Return (X, Y) of the center of cell containing provided text 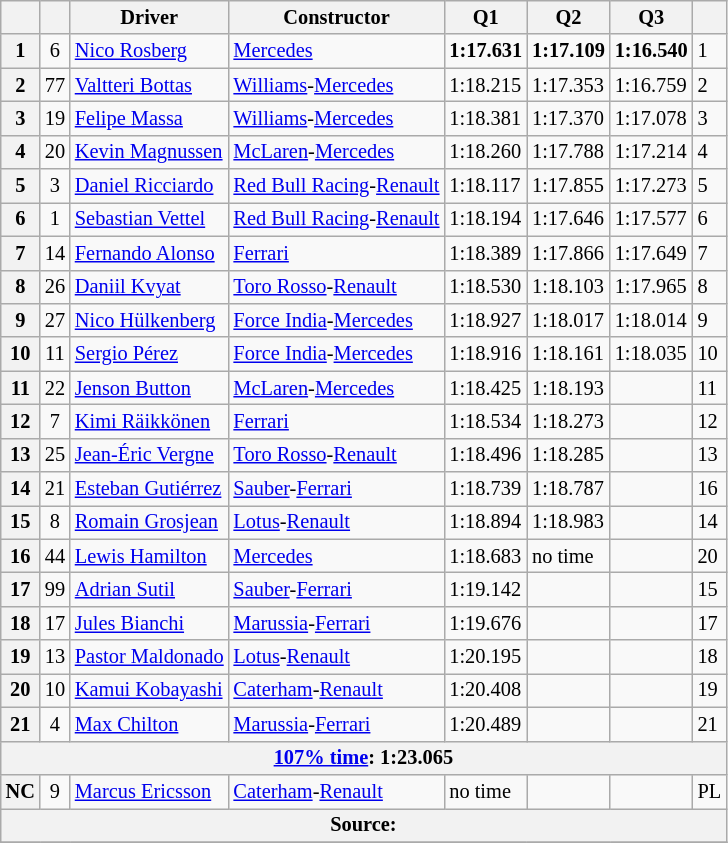
1:18.017 (568, 320)
1:17.577 (652, 219)
Jules Bianchi (150, 623)
Kamui Kobayashi (150, 690)
1:18.534 (486, 421)
1:16.540 (652, 51)
Driver (150, 17)
Daniel Ricciardo (150, 186)
1:17.788 (568, 152)
1:19.676 (486, 623)
1:18.496 (486, 455)
Daniil Kvyat (150, 287)
25 (55, 455)
Esteban Gutiérrez (150, 489)
1:17.353 (568, 85)
Fernando Alonso (150, 253)
1:17.109 (568, 51)
Sergio Pérez (150, 354)
1:17.631 (486, 51)
1:17.214 (652, 152)
Q1 (486, 17)
107% time: 1:23.065 (364, 758)
NC (20, 791)
Felipe Massa (150, 118)
1:18.035 (652, 354)
1:18.193 (568, 388)
Nico Hülkenberg (150, 320)
22 (55, 388)
Kimi Räikkönen (150, 421)
1:18.273 (568, 421)
Nico Rosberg (150, 51)
1:20.489 (486, 724)
77 (55, 85)
Lewis Hamilton (150, 556)
1:18.425 (486, 388)
1:18.161 (568, 354)
Q3 (652, 17)
Jean-Éric Vergne (150, 455)
1:18.389 (486, 253)
Marcus Ericsson (150, 791)
1:18.530 (486, 287)
1:20.195 (486, 657)
1:18.194 (486, 219)
Sebastian Vettel (150, 219)
1:18.103 (568, 287)
1:18.014 (652, 320)
Max Chilton (150, 724)
1:18.215 (486, 85)
1:18.260 (486, 152)
1:19.142 (486, 589)
Constructor (337, 17)
1:17.370 (568, 118)
1:18.117 (486, 186)
PL (710, 791)
1:17.646 (568, 219)
26 (55, 287)
Romain Grosjean (150, 522)
1:18.927 (486, 320)
1:17.866 (568, 253)
Adrian Sutil (150, 589)
Source: (364, 825)
1:18.983 (568, 522)
1:17.273 (652, 186)
Jenson Button (150, 388)
Valtteri Bottas (150, 85)
1:18.916 (486, 354)
1:17.078 (652, 118)
1:20.408 (486, 690)
1:17.965 (652, 287)
Pastor Maldonado (150, 657)
99 (55, 589)
1:17.649 (652, 253)
27 (55, 320)
1:16.759 (652, 85)
1:18.739 (486, 489)
1:18.894 (486, 522)
Q2 (568, 17)
Kevin Magnussen (150, 152)
1:18.381 (486, 118)
1:18.285 (568, 455)
1:17.855 (568, 186)
1:18.787 (568, 489)
44 (55, 556)
1:18.683 (486, 556)
